Output the (x, y) coordinate of the center of the cell containing the given text.  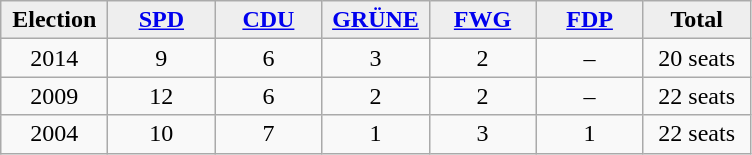
2004 (54, 134)
SPD (162, 20)
12 (162, 96)
10 (162, 134)
GRÜNE (376, 20)
2014 (54, 58)
FDP (590, 20)
Total (696, 20)
7 (268, 134)
9 (162, 58)
20 seats (696, 58)
CDU (268, 20)
Election (54, 20)
FWG (482, 20)
2009 (54, 96)
